Locate the cell with the specified text and output its (x, y) center coordinate. 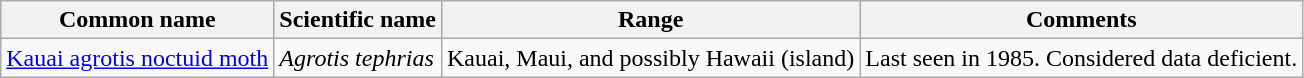
Last seen in 1985. Considered data deficient. (1082, 58)
Comments (1082, 20)
Scientific name (358, 20)
Kauai, Maui, and possibly Hawaii (island) (650, 58)
Range (650, 20)
Common name (138, 20)
Kauai agrotis noctuid moth (138, 58)
Agrotis tephrias (358, 58)
